Locate the cell with the specified text and output its [x, y] center coordinate. 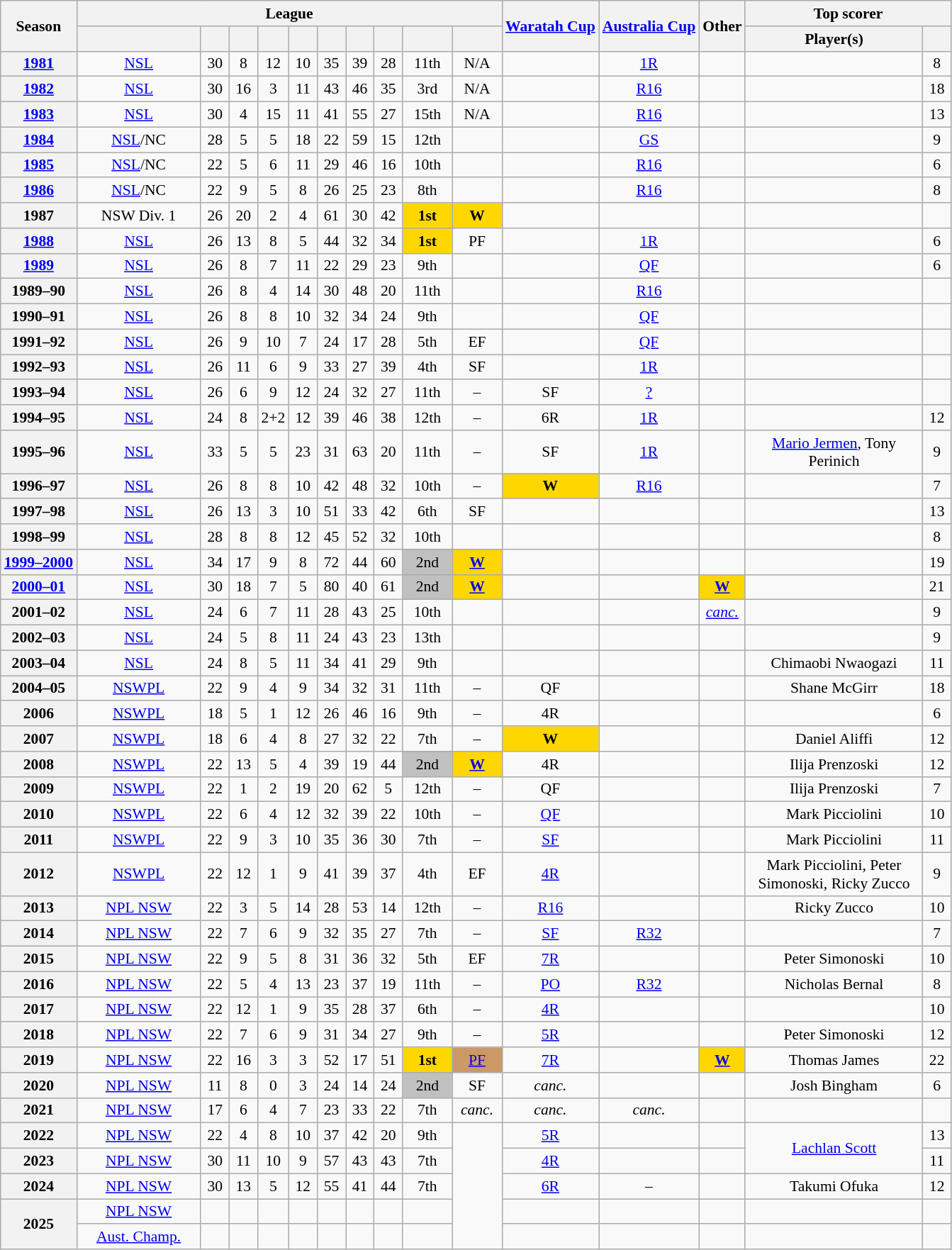
Aust. Champ. [139, 1237]
2010 [38, 815]
57 [331, 1161]
2021 [38, 1110]
2000–01 [38, 587]
1997–98 [38, 512]
Mario Jermen, Tony Perinich [834, 452]
? [649, 393]
1991–92 [38, 342]
13th [427, 638]
Thomas James [834, 1060]
8th [427, 191]
2003–04 [38, 663]
38 [388, 418]
1981 [38, 64]
2023 [38, 1161]
62 [360, 789]
Top scorer [848, 13]
1982 [38, 89]
2020 [38, 1086]
1995–96 [38, 452]
2006 [38, 714]
1990–91 [38, 317]
Other [722, 26]
40 [360, 587]
1993–94 [38, 393]
1999–2000 [38, 562]
2007 [38, 739]
15th [427, 115]
Takumi Ofuka [834, 1186]
2013 [38, 908]
2018 [38, 1035]
2004–05 [38, 688]
72 [331, 562]
2015 [38, 959]
Ricky Zucco [834, 908]
Australia Cup [649, 26]
2016 [38, 984]
NSW Div. 1 [139, 216]
2012 [38, 874]
2017 [38, 1010]
2008 [38, 764]
Chimaobi Nwaogazi [834, 663]
45 [331, 537]
League [289, 13]
Daniel Aliffi [834, 739]
Lachlan Scott [834, 1149]
2011 [38, 840]
PO [550, 984]
1983 [38, 115]
1987 [38, 216]
80 [331, 587]
Shane McGirr [834, 688]
2022 [38, 1136]
60 [388, 562]
59 [360, 140]
63 [360, 452]
1992–93 [38, 367]
53 [360, 908]
GS [649, 140]
0 [273, 1086]
Josh Bingham [834, 1086]
1985 [38, 165]
1989 [38, 266]
1998–99 [38, 537]
2019 [38, 1060]
1989–90 [38, 291]
2+2 [273, 418]
1994–95 [38, 418]
Nicholas Bernal [834, 984]
2024 [38, 1186]
2009 [38, 789]
Waratah Cup [550, 26]
21 [937, 587]
2002–03 [38, 638]
2001–02 [38, 613]
1988 [38, 241]
Season [38, 26]
2025 [38, 1224]
1986 [38, 191]
2014 [38, 934]
1984 [38, 140]
3rd [427, 89]
Mark Picciolini, Peter Simonoski, Ricky Zucco [834, 874]
Player(s) [834, 39]
1996–97 [38, 486]
